Search for the cell housing the specified text and yield its (x, y) center coordinate. 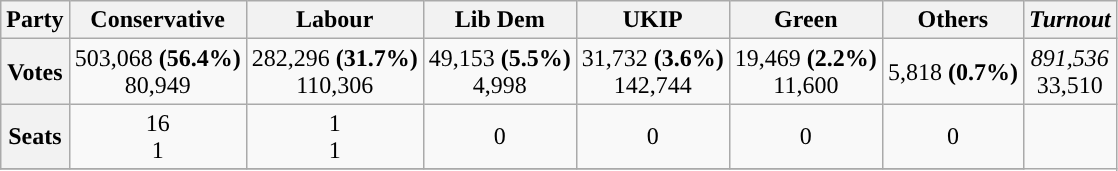
Conservative (158, 20)
Lib Dem (500, 20)
Turnout (1070, 20)
161 (158, 136)
49,153 (5.5%)4,998 (500, 72)
Labour (334, 20)
Party (35, 20)
282,296 (31.7%)110,306 (334, 72)
5,818 (0.7%) (952, 72)
11 (334, 136)
19,469 (2.2%)11,600 (806, 72)
Seats (35, 136)
Others (952, 20)
891,53633,510 (1070, 72)
503,068 (56.4%)80,949 (158, 72)
UKIP (652, 20)
Votes (35, 72)
Green (806, 20)
31,732 (3.6%)142,744 (652, 72)
